From the cell containing the given text, extract its center point as (X, Y) coordinate. 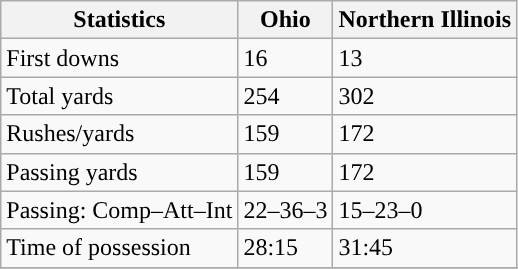
Northern Illinois (425, 20)
15–23–0 (425, 210)
16 (286, 58)
254 (286, 96)
Ohio (286, 20)
13 (425, 58)
First downs (120, 58)
31:45 (425, 248)
Total yards (120, 96)
28:15 (286, 248)
22–36–3 (286, 210)
Passing: Comp–Att–Int (120, 210)
302 (425, 96)
Passing yards (120, 172)
Rushes/yards (120, 134)
Statistics (120, 20)
Time of possession (120, 248)
